Capture the cell that displays the provided text and extract its [X, Y] central coordinate. 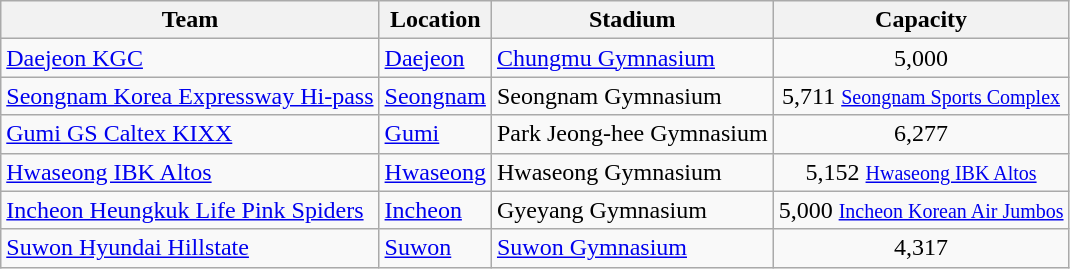
Seongnam Korea Expressway Hi-pass [190, 96]
Seongnam Gymnasium [632, 96]
Incheon [435, 210]
Hwaseong IBK Altos [190, 172]
4,317 [921, 248]
Location [435, 20]
6,277 [921, 134]
Team [190, 20]
Chungmu Gymnasium [632, 58]
Daejeon [435, 58]
5,000 [921, 58]
Suwon [435, 248]
Hwaseong Gymnasium [632, 172]
Stadium [632, 20]
Suwon Hyundai Hillstate [190, 248]
Gumi [435, 134]
Hwaseong [435, 172]
5,000 Incheon Korean Air Jumbos [921, 210]
Seongnam [435, 96]
Park Jeong-hee Gymnasium [632, 134]
Gumi GS Caltex KIXX [190, 134]
5,711 Seongnam Sports Complex [921, 96]
Daejeon KGC [190, 58]
5,152 Hwaseong IBK Altos [921, 172]
Suwon Gymnasium [632, 248]
Gyeyang Gymnasium [632, 210]
Capacity [921, 20]
Incheon Heungkuk Life Pink Spiders [190, 210]
